Output the [X, Y] coordinate of the center of the cell containing the given text.  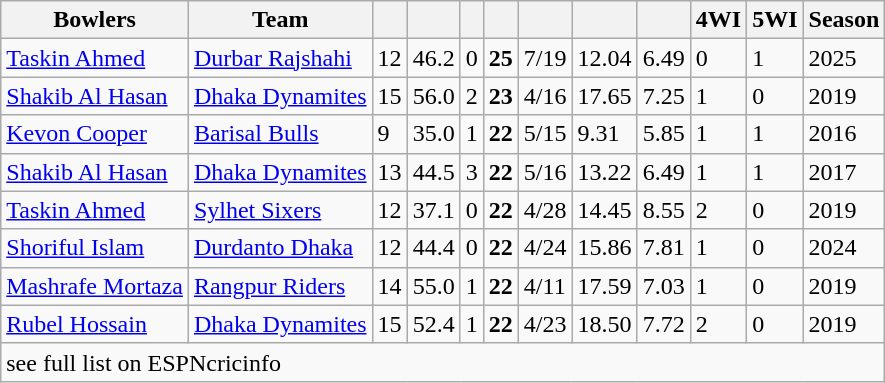
7.72 [664, 324]
5/15 [545, 134]
14.45 [604, 210]
2025 [844, 58]
see full list on ESPNcricinfo [443, 362]
35.0 [434, 134]
5/16 [545, 172]
3 [472, 172]
2024 [844, 248]
Rangpur Riders [280, 286]
15.86 [604, 248]
7.25 [664, 96]
Rubel Hossain [95, 324]
Durbar Rajshahi [280, 58]
44.4 [434, 248]
4/23 [545, 324]
55.0 [434, 286]
7.81 [664, 248]
4WI [718, 20]
18.50 [604, 324]
13.22 [604, 172]
4/28 [545, 210]
Bowlers [95, 20]
17.65 [604, 96]
2017 [844, 172]
Shoriful Islam [95, 248]
Durdanto Dhaka [280, 248]
7/19 [545, 58]
46.2 [434, 58]
Kevon Cooper [95, 134]
44.5 [434, 172]
Season [844, 20]
4/24 [545, 248]
8.55 [664, 210]
56.0 [434, 96]
13 [390, 172]
9 [390, 134]
4/16 [545, 96]
12.04 [604, 58]
14 [390, 286]
5.85 [664, 134]
Mashrafe Mortaza [95, 286]
52.4 [434, 324]
9.31 [604, 134]
Sylhet Sixers [280, 210]
37.1 [434, 210]
Barisal Bulls [280, 134]
25 [500, 58]
7.03 [664, 286]
Team [280, 20]
2016 [844, 134]
4/11 [545, 286]
17.59 [604, 286]
5WI [775, 20]
23 [500, 96]
